Determine the (x, y) coordinate at the center of the cell enclosing the given text.  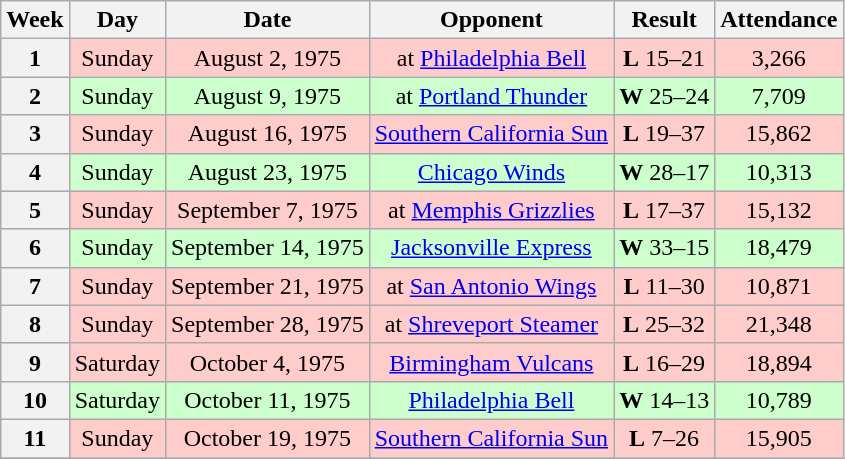
October 19, 1975 (268, 438)
2 (35, 96)
Philadelphia Bell (491, 400)
August 9, 1975 (268, 96)
15,132 (779, 210)
L 16–29 (664, 362)
7,709 (779, 96)
10 (35, 400)
L 15–21 (664, 58)
Day (117, 20)
September 14, 1975 (268, 248)
Date (268, 20)
15,862 (779, 134)
August 23, 1975 (268, 172)
1 (35, 58)
8 (35, 324)
at Shreveport Steamer (491, 324)
4 (35, 172)
10,789 (779, 400)
10,871 (779, 286)
at Memphis Grizzlies (491, 210)
3,266 (779, 58)
October 4, 1975 (268, 362)
L 19–37 (664, 134)
W 33–15 (664, 248)
at San Antonio Wings (491, 286)
5 (35, 210)
10,313 (779, 172)
L 17–37 (664, 210)
W 25–24 (664, 96)
L 7–26 (664, 438)
9 (35, 362)
September 21, 1975 (268, 286)
October 11, 1975 (268, 400)
L 11–30 (664, 286)
L 25–32 (664, 324)
7 (35, 286)
Opponent (491, 20)
Jacksonville Express (491, 248)
Week (35, 20)
September 7, 1975 (268, 210)
3 (35, 134)
at Portland Thunder (491, 96)
21,348 (779, 324)
Result (664, 20)
W 14–13 (664, 400)
15,905 (779, 438)
W 28–17 (664, 172)
18,479 (779, 248)
September 28, 1975 (268, 324)
Chicago Winds (491, 172)
August 2, 1975 (268, 58)
at Philadelphia Bell (491, 58)
6 (35, 248)
11 (35, 438)
August 16, 1975 (268, 134)
18,894 (779, 362)
Birmingham Vulcans (491, 362)
Attendance (779, 20)
